Search for the cell housing the specified text and yield its (x, y) center coordinate. 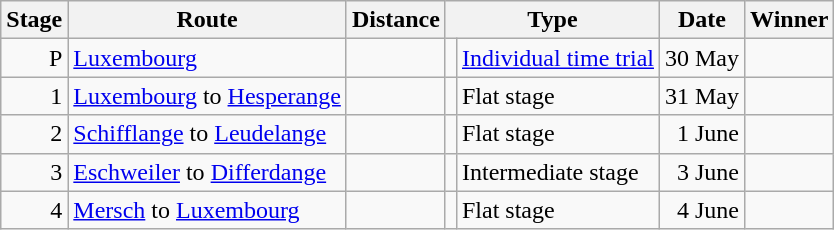
4 June (702, 210)
Route (208, 20)
Luxembourg (208, 58)
1 June (702, 134)
Intermediate stage (558, 172)
Stage (34, 20)
Eschweiler to Differdange (208, 172)
4 (34, 210)
P (34, 58)
30 May (702, 58)
1 (34, 96)
3 (34, 172)
Winner (790, 20)
31 May (702, 96)
Luxembourg to Hesperange (208, 96)
Schifflange to Leudelange (208, 134)
3 June (702, 172)
2 (34, 134)
Distance (396, 20)
Individual time trial (558, 58)
Mersch to Luxembourg (208, 210)
Type (552, 20)
Date (702, 20)
